Extract the [x, y] coordinate from the center of the cell holding the provided text.  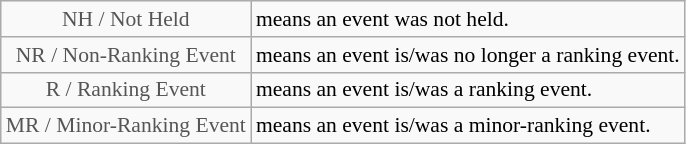
means an event is/was a minor-ranking event. [468, 126]
R / Ranking Event [126, 90]
NH / Not Held [126, 19]
NR / Non-Ranking Event [126, 55]
means an event is/was no longer a ranking event. [468, 55]
means an event is/was a ranking event. [468, 90]
means an event was not held. [468, 19]
MR / Minor-Ranking Event [126, 126]
